Provide the (X, Y) coordinate of the cell's center where the given text is located.  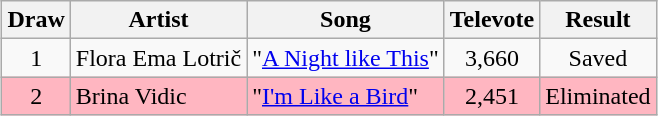
Result (598, 20)
2 (36, 96)
Televote (492, 20)
"A Night like This" (346, 58)
Brina Vidic (158, 96)
3,660 (492, 58)
Draw (36, 20)
Saved (598, 58)
Song (346, 20)
Artist (158, 20)
2,451 (492, 96)
1 (36, 58)
Flora Ema Lotrič (158, 58)
Eliminated (598, 96)
"I'm Like a Bird" (346, 96)
